From the cell containing the given text, extract its center point as (X, Y) coordinate. 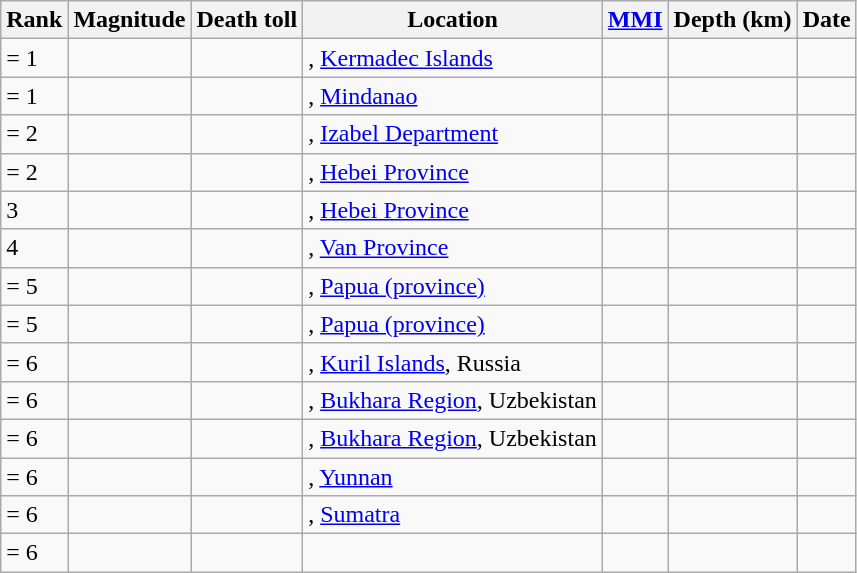
, Izabel Department (453, 134)
, Kermadec Islands (453, 58)
, Van Province (453, 248)
, Yunnan (453, 477)
Depth (km) (732, 20)
Death toll (247, 20)
Magnitude (130, 20)
, Sumatra (453, 515)
Date (826, 20)
Location (453, 20)
4 (34, 248)
Rank (34, 20)
MMI (635, 20)
, Kuril Islands, Russia (453, 362)
3 (34, 210)
, Mindanao (453, 96)
